Output the [X, Y] coordinate of the center of the cell containing the given text.  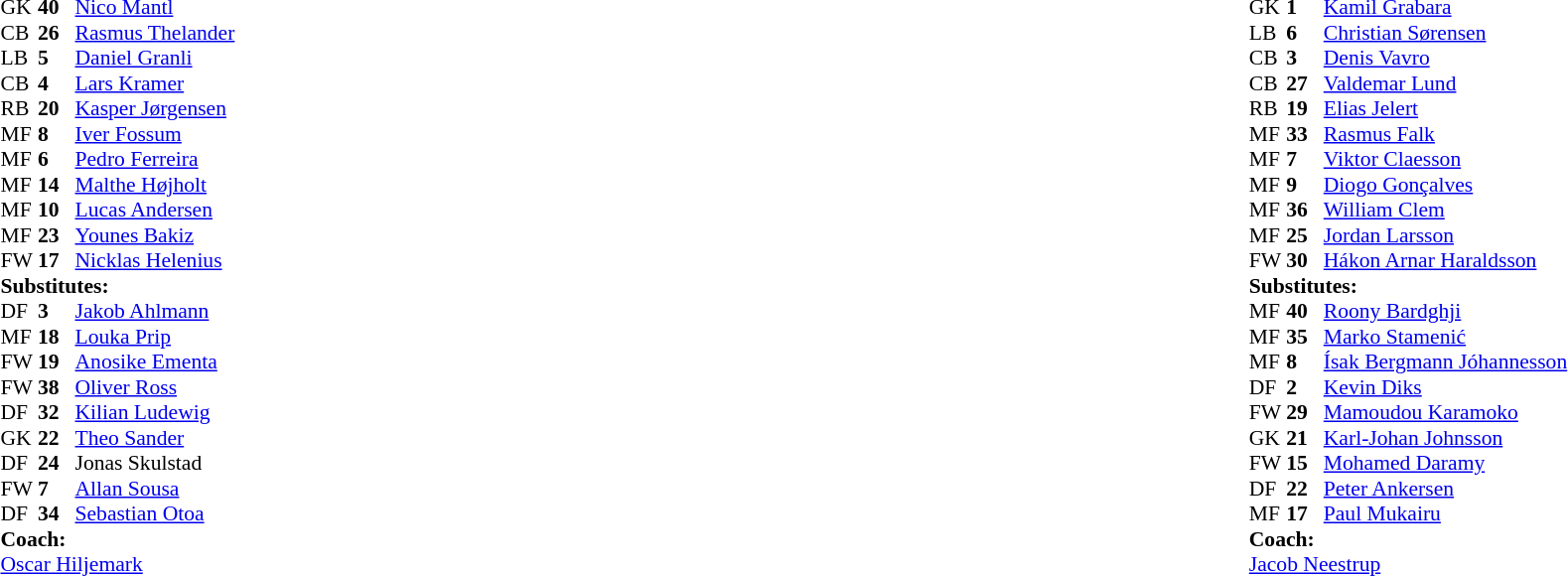
25 [1305, 235]
Lars Kramer [155, 83]
Denis Vavro [1446, 59]
15 [1305, 464]
Allan Sousa [155, 489]
Mamoudou Karamoko [1446, 412]
26 [57, 33]
Valdemar Lund [1446, 83]
38 [57, 387]
Theo Sander [155, 438]
Kevin Diks [1446, 387]
Louka Prip [155, 337]
21 [1305, 438]
36 [1305, 210]
Kasper Jørgensen [155, 108]
Roony Bardghji [1446, 311]
Viktor Claesson [1446, 160]
35 [1305, 337]
William Clem [1446, 210]
Anosike Ementa [155, 362]
10 [57, 210]
Malthe Højholt [155, 185]
32 [57, 412]
34 [57, 513]
20 [57, 108]
Sebastian Otoa [155, 513]
40 [1305, 311]
Jordan Larsson [1446, 235]
18 [57, 337]
4 [57, 83]
Jonas Skulstad [155, 464]
Paul Mukairu [1446, 513]
Hákon Arnar Haraldsson [1446, 261]
Rasmus Thelander [155, 33]
29 [1305, 412]
Pedro Ferreira [155, 160]
Christian Sørensen [1446, 33]
Lucas Andersen [155, 210]
Rasmus Falk [1446, 134]
Diogo Gonçalves [1446, 185]
5 [57, 59]
Mohamed Daramy [1446, 464]
Younes Bakiz [155, 235]
Oliver Ross [155, 387]
30 [1305, 261]
Nicklas Helenius [155, 261]
33 [1305, 134]
2 [1305, 387]
Elias Jelert [1446, 108]
Jakob Ahlmann [155, 311]
Kilian Ludewig [155, 412]
14 [57, 185]
23 [57, 235]
24 [57, 464]
Iver Fossum [155, 134]
27 [1305, 83]
9 [1305, 185]
Karl-Johan Johnsson [1446, 438]
Peter Ankersen [1446, 489]
Marko Stamenić [1446, 337]
Ísak Bergmann Jóhannesson [1446, 362]
Daniel Granli [155, 59]
